Scan for the cell matching the given text and deliver its [X, Y] coordinate at center. 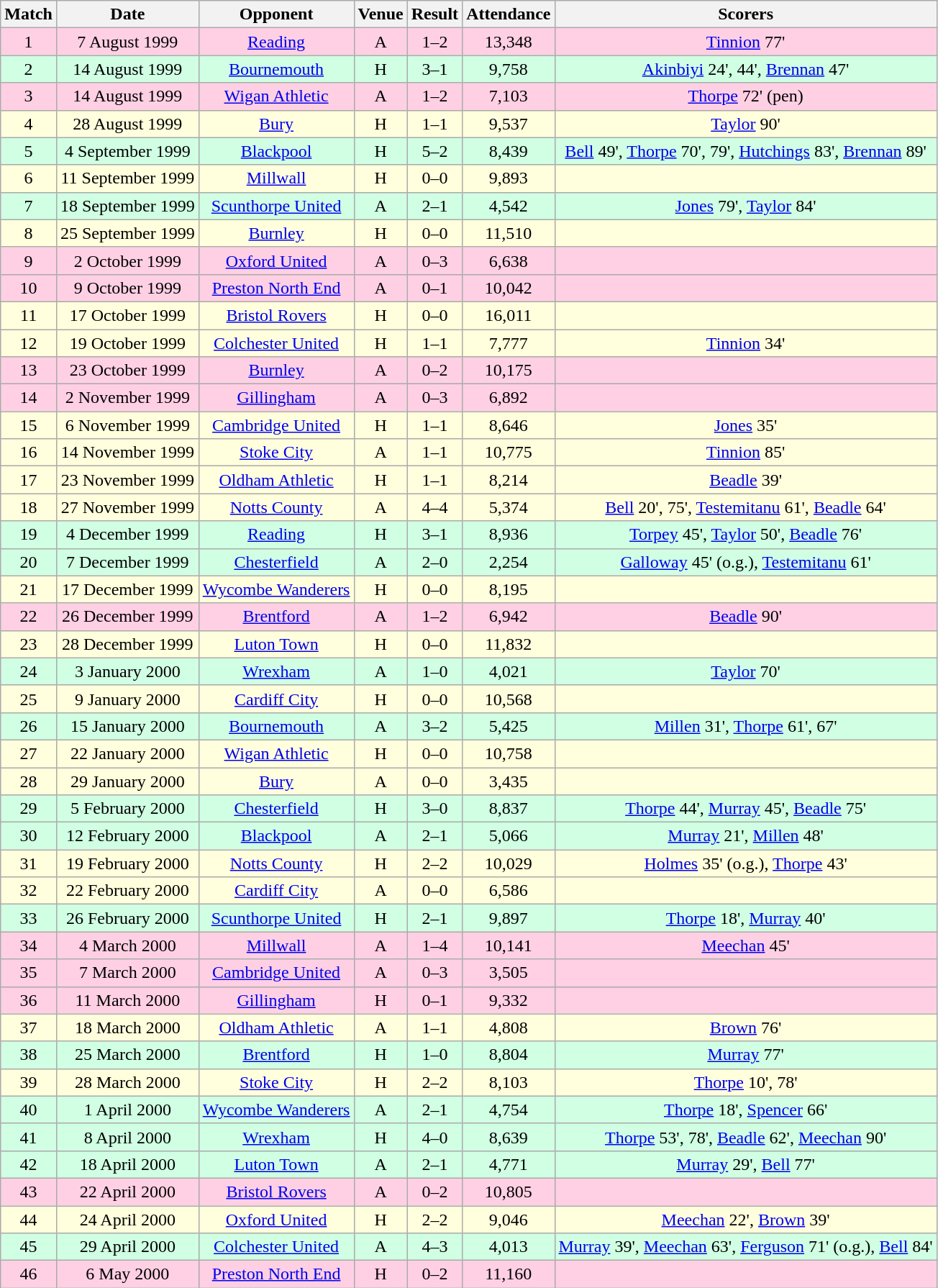
25 September 1999 [127, 233]
8,837 [509, 809]
13,348 [509, 42]
22 April 2000 [127, 1192]
25 [29, 699]
16 [29, 453]
9 [29, 260]
Thorpe 44', Murray 45', Beadle 75' [745, 809]
9,332 [509, 1000]
15 [29, 425]
15 January 2000 [127, 726]
11 September 1999 [127, 178]
4 March 2000 [127, 945]
41 [29, 1137]
26 February 2000 [127, 918]
28 March 2000 [127, 1082]
13 [29, 371]
19 February 2000 [127, 863]
40 [29, 1110]
Thorpe 53', 78', Beadle 62', Meechan 90' [745, 1137]
11 March 2000 [127, 1000]
Tinnion 34' [745, 343]
19 [29, 535]
7 [29, 206]
9 January 2000 [127, 699]
42 [29, 1164]
9,046 [509, 1220]
Torpey 45', Taylor 50', Beadle 76' [745, 535]
Galloway 45' (o.g.), Testemitanu 61' [745, 562]
10,042 [509, 288]
Tinnion 77' [745, 42]
Taylor 70' [745, 671]
22 February 2000 [127, 891]
10,175 [509, 371]
2 October 1999 [127, 260]
Thorpe 72' (pen) [745, 96]
7 December 1999 [127, 562]
8,439 [509, 151]
30 [29, 836]
Murray 29', Bell 77' [745, 1164]
31 [29, 863]
33 [29, 918]
44 [29, 1220]
Murray 21', Millen 48' [745, 836]
Meechan 22', Brown 39' [745, 1220]
17 December 1999 [127, 589]
4,754 [509, 1110]
22 [29, 617]
18 March 2000 [127, 1028]
Attendance [509, 14]
Thorpe 18', Murray 40' [745, 918]
Bell 20', 75', Testemitanu 61', Beadle 64' [745, 507]
22 January 2000 [127, 753]
4–4 [434, 507]
29 April 2000 [127, 1247]
3–2 [434, 726]
11,160 [509, 1274]
Taylor 90' [745, 124]
46 [29, 1274]
9,537 [509, 124]
3,505 [509, 973]
4–3 [434, 1247]
5,066 [509, 836]
34 [29, 945]
6,892 [509, 398]
Holmes 35' (o.g.), Thorpe 43' [745, 863]
32 [29, 891]
16,011 [509, 315]
Brown 76' [745, 1028]
9 October 1999 [127, 288]
5 [29, 151]
8,214 [509, 480]
43 [29, 1192]
4 [29, 124]
10,775 [509, 453]
27 November 1999 [127, 507]
4,542 [509, 206]
28 [29, 781]
6,586 [509, 891]
Bell 49', Thorpe 70', 79', Hutchings 83', Brennan 89' [745, 151]
17 October 1999 [127, 315]
19 October 1999 [127, 343]
26 [29, 726]
29 [29, 809]
21 [29, 589]
1 April 2000 [127, 1110]
26 December 1999 [127, 617]
1–4 [434, 945]
10,758 [509, 753]
23 October 1999 [127, 371]
4 December 1999 [127, 535]
8 April 2000 [127, 1137]
Murray 77' [745, 1055]
3 January 2000 [127, 671]
36 [29, 1000]
5,425 [509, 726]
7 March 2000 [127, 973]
24 April 2000 [127, 1220]
18 [29, 507]
27 [29, 753]
2,254 [509, 562]
7 August 1999 [127, 42]
12 [29, 343]
5,374 [509, 507]
5–2 [434, 151]
3–0 [434, 809]
10,568 [509, 699]
20 [29, 562]
38 [29, 1055]
18 September 1999 [127, 206]
4,021 [509, 671]
7,103 [509, 96]
24 [29, 671]
8,103 [509, 1082]
Match [29, 14]
23 [29, 644]
Date [127, 14]
10,805 [509, 1192]
10 [29, 288]
4,013 [509, 1247]
Akinbiyi 24', 44', Brennan 47' [745, 69]
29 January 2000 [127, 781]
6 [29, 178]
9,897 [509, 918]
3,435 [509, 781]
5 February 2000 [127, 809]
Murray 39', Meechan 63', Ferguson 71' (o.g.), Bell 84' [745, 1247]
Beadle 39' [745, 480]
8,804 [509, 1055]
11 [29, 315]
18 April 2000 [127, 1164]
17 [29, 480]
Scorers [745, 14]
3 [29, 96]
23 November 1999 [127, 480]
7,777 [509, 343]
37 [29, 1028]
Beadle 90' [745, 617]
8,639 [509, 1137]
8 [29, 233]
10,141 [509, 945]
1 [29, 42]
4,808 [509, 1028]
9,758 [509, 69]
28 December 1999 [127, 644]
25 March 2000 [127, 1055]
6,638 [509, 260]
2 [29, 69]
10,029 [509, 863]
8,936 [509, 535]
6 November 1999 [127, 425]
Jones 35' [745, 425]
35 [29, 973]
Tinnion 85' [745, 453]
Result [434, 14]
28 August 1999 [127, 124]
6 May 2000 [127, 1274]
Venue [381, 14]
4–0 [434, 1137]
8,646 [509, 425]
14 November 1999 [127, 453]
Millen 31', Thorpe 61', 67' [745, 726]
Jones 79', Taylor 84' [745, 206]
Meechan 45' [745, 945]
14 [29, 398]
2 November 1999 [127, 398]
Thorpe 18', Spencer 66' [745, 1110]
2–0 [434, 562]
12 February 2000 [127, 836]
6,942 [509, 617]
8,195 [509, 589]
9,893 [509, 178]
39 [29, 1082]
Opponent [276, 14]
45 [29, 1247]
4 September 1999 [127, 151]
11,832 [509, 644]
11,510 [509, 233]
Thorpe 10', 78' [745, 1082]
4,771 [509, 1164]
